For the text-containing cell, return its midpoint in (X, Y) coordinate format. 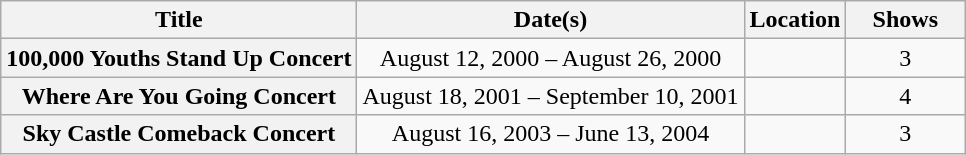
Where Are You Going Concert (179, 96)
Location (795, 20)
August 18, 2001 – September 10, 2001 (550, 96)
Date(s) (550, 20)
4 (906, 96)
Sky Castle Comeback Concert (179, 134)
Shows (906, 20)
August 12, 2000 – August 26, 2000 (550, 58)
Title (179, 20)
August 16, 2003 – June 13, 2004 (550, 134)
100,000 Youths Stand Up Concert (179, 58)
